Locate the cell with the specified text and output its [X, Y] center coordinate. 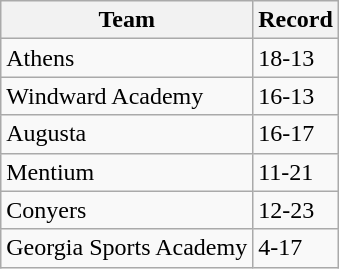
Augusta [127, 134]
Windward Academy [127, 96]
4-17 [296, 248]
Team [127, 20]
Athens [127, 58]
Record [296, 20]
Mentium [127, 172]
12-23 [296, 210]
11-21 [296, 172]
16-17 [296, 134]
18-13 [296, 58]
Conyers [127, 210]
16-13 [296, 96]
Georgia Sports Academy [127, 248]
